Find where the given text appears and provide that cell's center as [X, Y] coordinate. 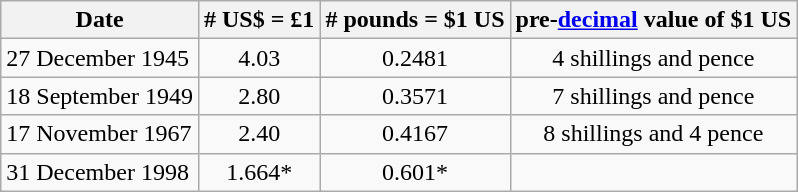
27 December 1945 [100, 58]
0.4167 [415, 134]
# US$ = £1 [258, 20]
31 December 1998 [100, 172]
Date [100, 20]
4.03 [258, 58]
2.40 [258, 134]
8 shillings and 4 pence [654, 134]
0.2481 [415, 58]
1.664* [258, 172]
2.80 [258, 96]
0.3571 [415, 96]
7 shillings and pence [654, 96]
pre-decimal value of $1 US [654, 20]
0.601* [415, 172]
17 November 1967 [100, 134]
# pounds = $1 US [415, 20]
4 shillings and pence [654, 58]
18 September 1949 [100, 96]
